For the text-containing cell, return its midpoint in [x, y] coordinate format. 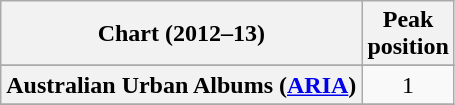
1 [408, 85]
Australian Urban Albums (ARIA) [182, 85]
Chart (2012–13) [182, 34]
Peakposition [408, 34]
